Detect which cell encompasses the target text, then output its [X, Y] center coordinate. 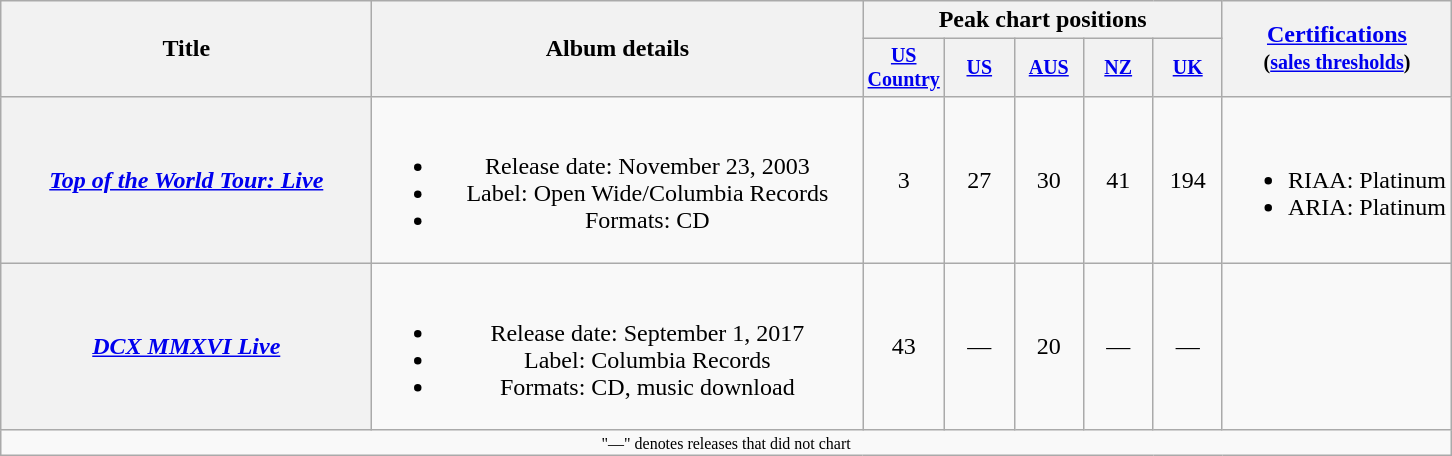
194 [1188, 180]
41 [1118, 180]
Peak chart positions [1043, 20]
43 [904, 346]
AUS [1048, 68]
Release date: November 23, 2003Label: Open Wide/Columbia RecordsFormats: CD [618, 180]
UK [1188, 68]
3 [904, 180]
Title [186, 49]
"—" denotes releases that did not chart [726, 442]
Album details [618, 49]
Release date: September 1, 2017Label: Columbia RecordsFormats: CD, music download [618, 346]
Certifications(sales thresholds) [1336, 49]
27 [980, 180]
US Country [904, 68]
NZ [1118, 68]
DCX MMXVI Live [186, 346]
20 [1048, 346]
30 [1048, 180]
RIAA: PlatinumARIA: Platinum [1336, 180]
Top of the World Tour: Live [186, 180]
US [980, 68]
